Capture the cell that displays the provided text and extract its (x, y) central coordinate. 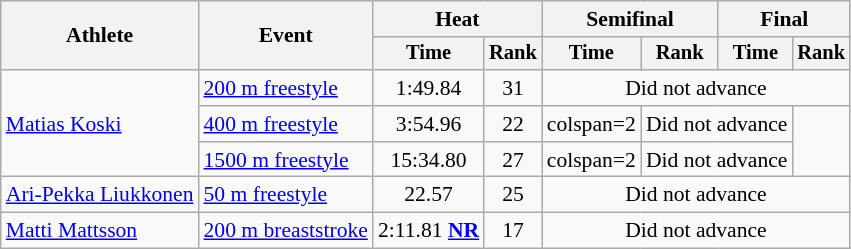
2:11.81 NR (428, 231)
22 (513, 124)
Matias Koski (100, 124)
400 m freestyle (286, 124)
27 (513, 160)
3:54.96 (428, 124)
Event (286, 36)
1:49.84 (428, 88)
50 m freestyle (286, 195)
Matti Mattsson (100, 231)
Semifinal (630, 19)
Ari-Pekka Liukkonen (100, 195)
15:34.80 (428, 160)
1500 m freestyle (286, 160)
200 m freestyle (286, 88)
17 (513, 231)
25 (513, 195)
31 (513, 88)
Heat (458, 19)
22.57 (428, 195)
Athlete (100, 36)
200 m breaststroke (286, 231)
Final (784, 19)
